Extract the [X, Y] coordinate from the center of the cell holding the provided text.  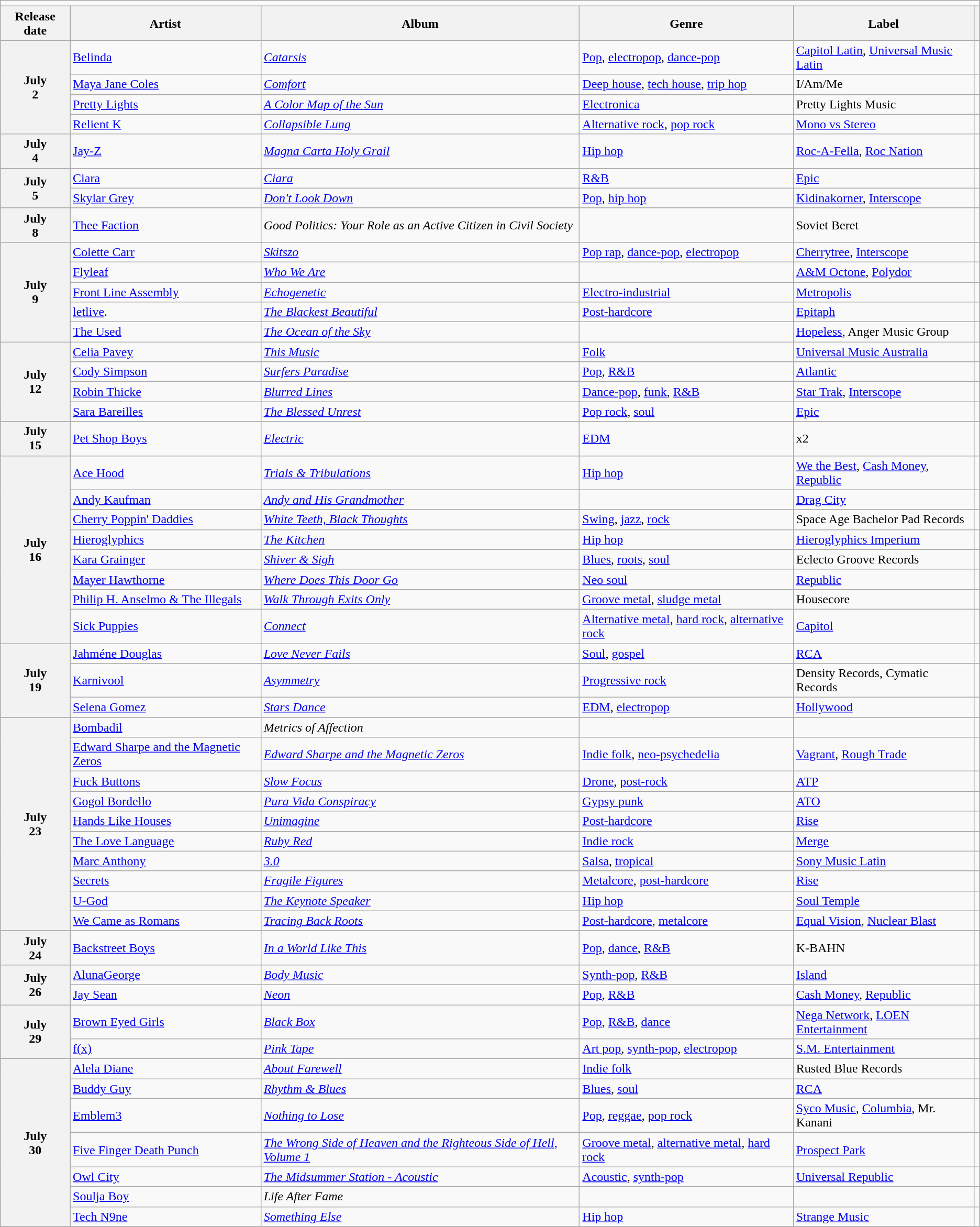
Groove metal, sludge metal [686, 599]
U-God [165, 901]
3.0 [420, 861]
July9 [36, 292]
Sick Puppies [165, 626]
Sony Music Latin [884, 861]
Star Trak, Interscope [884, 392]
Collapsible Lung [420, 124]
The Ocean of the Sky [420, 332]
Relient K [165, 124]
About Farewell [420, 1069]
R&B [686, 178]
K-BAHN [884, 948]
Emblem3 [165, 1115]
Nothing to Lose [420, 1115]
Acoustic, synth-pop [686, 1177]
Genre [686, 23]
Ruby Red [420, 841]
Synth-pop, R&B [686, 975]
Dance-pop, funk, R&B [686, 392]
The Blessed Unrest [420, 412]
July5 [36, 188]
The Wrong Side of Heaven and the Righteous Side of Hell, Volume 1 [420, 1150]
Flyleaf [165, 272]
Cherry Poppin' Daddies [165, 519]
Post-hardcore, metalcore [686, 921]
Maya Jane Coles [165, 84]
EDM, electropop [686, 708]
July24 [36, 948]
This Music [420, 352]
Jay Sean [165, 994]
The Used [165, 332]
White Teeth, Black Thoughts [420, 519]
Strange Music [884, 1217]
Fuck Buttons [165, 781]
Where Does This Door Go [420, 579]
Indie rock [686, 841]
Rhythm & Blues [420, 1089]
Hieroglyphics [165, 539]
Blurred Lines [420, 392]
Art pop, synth-pop, electropop [686, 1049]
Robin Thicke [165, 392]
Gogol Bordello [165, 801]
Andy and His Grandmother [420, 500]
Jay-Z [165, 151]
Release date [36, 23]
Pop, dance, R&B [686, 948]
Pink Tape [420, 1049]
Album [420, 23]
Equal Vision, Nuclear Blast [884, 921]
Syco Music, Columbia, Mr. Kanani [884, 1115]
Density Records, Cymatic Records [884, 681]
Skitszo [420, 252]
July4 [36, 151]
Atlantic [884, 372]
Blues, soul [686, 1089]
Capitol Latin, Universal Music Latin [884, 58]
letlive. [165, 312]
Who We Are [420, 272]
Neon [420, 994]
Label [884, 23]
July29 [36, 1032]
Groove metal, alternative metal, hard rock [686, 1150]
Bombadil [165, 727]
Salsa, tropical [686, 861]
Mayer Hawthorne [165, 579]
Front Line Assembly [165, 292]
July15 [36, 439]
Stars Dance [420, 708]
Cody Simpson [165, 372]
Space Age Bachelor Pad Records [884, 519]
Pura Vida Conspiracy [420, 801]
Metropolis [884, 292]
Metrics of Affection [420, 727]
Pop rock, soul [686, 412]
Surfers Paradise [420, 372]
Walk Through Exits Only [420, 599]
Colette Carr [165, 252]
ATO [884, 801]
Echogenetic [420, 292]
Brown Eyed Girls [165, 1021]
July30 [36, 1143]
Progressive rock [686, 681]
July8 [36, 225]
Hollywood [884, 708]
I/Am/Me [884, 84]
Alternative rock, pop rock [686, 124]
In a World Like This [420, 948]
Hopeless, Anger Music Group [884, 332]
July26 [36, 985]
Blues, roots, soul [686, 559]
Ace Hood [165, 472]
Pop, hip hop [686, 198]
The Kitchen [420, 539]
Pop, R&B, dance [686, 1021]
July16 [36, 549]
July23 [36, 824]
Vagrant, Rough Trade [884, 754]
Eclecto Groove Records [884, 559]
Five Finger Death Punch [165, 1150]
Pretty Lights [165, 104]
Selena Gomez [165, 708]
Pop rap, dance-pop, electropop [686, 252]
We the Best, Cash Money, Republic [884, 472]
Secrets [165, 881]
Shiver & Sigh [420, 559]
The Blackest Beautiful [420, 312]
Fragile Figures [420, 881]
Island [884, 975]
Metalcore, post-hardcore [686, 881]
Love Never Fails [420, 653]
Good Politics: Your Role as an Active Citizen in Civil Society [420, 225]
Cash Money, Republic [884, 994]
Comfort [420, 84]
Something Else [420, 1217]
Don't Look Down [420, 198]
Skylar Grey [165, 198]
Thee Faction [165, 225]
Philip H. Anselmo & The Illegals [165, 599]
The Love Language [165, 841]
Jahméne Douglas [165, 653]
Slow Focus [420, 781]
Pretty Lights Music [884, 104]
Hieroglyphics Imperium [884, 539]
Soul, gospel [686, 653]
The Midsummer Station - Acoustic [420, 1177]
The Keynote Speaker [420, 901]
Rusted Blue Records [884, 1069]
Republic [884, 579]
Pop, reggae, pop rock [686, 1115]
We Came as Romans [165, 921]
Alela Diane [165, 1069]
EDM [686, 439]
Drag City [884, 500]
July2 [36, 87]
Housecore [884, 599]
Tracing Back Roots [420, 921]
Epitaph [884, 312]
Electric [420, 439]
Artist [165, 23]
Tech N9ne [165, 1217]
Sara Bareilles [165, 412]
Pop, electropop, dance-pop [686, 58]
Kara Grainger [165, 559]
Alternative metal, hard rock, alternative rock [686, 626]
Deep house, tech house, trip hop [686, 84]
Universal Music Australia [884, 352]
Andy Kaufman [165, 500]
Owl City [165, 1177]
x2 [884, 439]
Backstreet Boys [165, 948]
Celia Pavey [165, 352]
A Color Map of the Sun [420, 104]
Capitol [884, 626]
Electronica [686, 104]
Indie folk [686, 1069]
Indie folk, neo-psychedelia [686, 754]
A&M Octone, Polydor [884, 272]
Belinda [165, 58]
Pet Shop Boys [165, 439]
Electro-industrial [686, 292]
Soul Temple [884, 901]
Unimagine [420, 821]
Drone, post-rock [686, 781]
Soulja Boy [165, 1197]
f(x) [165, 1049]
Universal Republic [884, 1177]
S.M. Entertainment [884, 1049]
Roc-A-Fella, Roc Nation [884, 151]
July19 [36, 680]
Mono vs Stereo [884, 124]
Gypsy punk [686, 801]
Cherrytree, Interscope [884, 252]
Catarsis [420, 58]
July12 [36, 382]
Black Box [420, 1021]
Neo soul [686, 579]
ATP [884, 781]
Karnivool [165, 681]
Magna Carta Holy Grail [420, 151]
Swing, jazz, rock [686, 519]
Hands Like Houses [165, 821]
Asymmetry [420, 681]
Soviet Beret [884, 225]
Nega Network, LOEN Entertainment [884, 1021]
Buddy Guy [165, 1089]
Kidinakorner, Interscope [884, 198]
Body Music [420, 975]
Trials & Tribulations [420, 472]
AlunaGeorge [165, 975]
Connect [420, 626]
Life After Fame [420, 1197]
Marc Anthony [165, 861]
Merge [884, 841]
Prospect Park [884, 1150]
Folk [686, 352]
